Capture the cell that displays the provided text and extract its (x, y) central coordinate. 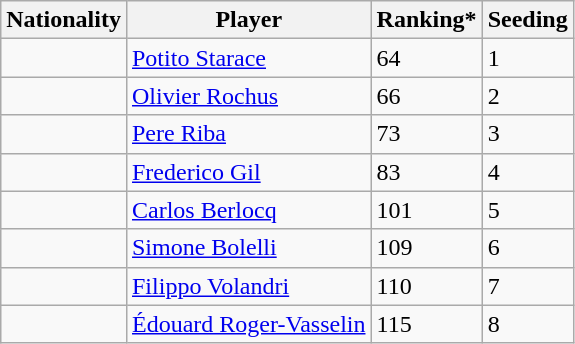
Nationality (64, 20)
83 (426, 172)
6 (528, 248)
109 (426, 248)
5 (528, 210)
101 (426, 210)
Ranking* (426, 20)
Carlos Berlocq (248, 210)
73 (426, 134)
Seeding (528, 20)
8 (528, 324)
Édouard Roger-Vasselin (248, 324)
Filippo Volandri (248, 286)
4 (528, 172)
110 (426, 286)
66 (426, 96)
Olivier Rochus (248, 96)
Player (248, 20)
Frederico Gil (248, 172)
3 (528, 134)
1 (528, 58)
Potito Starace (248, 58)
7 (528, 286)
Pere Riba (248, 134)
Simone Bolelli (248, 248)
64 (426, 58)
115 (426, 324)
2 (528, 96)
